For the text-containing cell, return its midpoint in [X, Y] coordinate format. 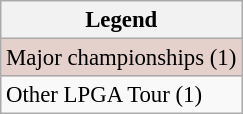
Major championships (1) [122, 58]
Legend [122, 20]
Other LPGA Tour (1) [122, 95]
